Extract the [X, Y] coordinate from the center of the cell holding the provided text.  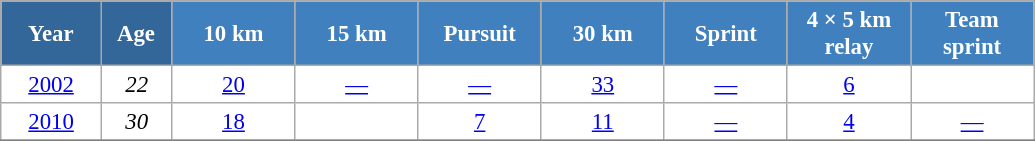
11 [602, 122]
2002 [52, 85]
Pursuit [480, 34]
15 km [356, 34]
30 [136, 122]
10 km [234, 34]
18 [234, 122]
Age [136, 34]
4 × 5 km relay [848, 34]
Team sprint [972, 34]
33 [602, 85]
6 [848, 85]
Year [52, 34]
7 [480, 122]
30 km [602, 34]
20 [234, 85]
2010 [52, 122]
Sprint [726, 34]
22 [136, 85]
4 [848, 122]
